Detect which cell encompasses the target text, then output its (X, Y) center coordinate. 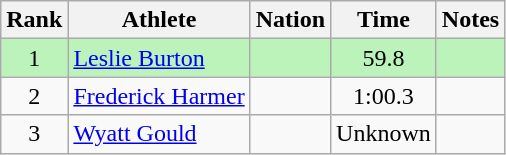
Athlete (159, 20)
Nation (290, 20)
Wyatt Gould (159, 134)
59.8 (384, 58)
Time (384, 20)
Leslie Burton (159, 58)
Notes (470, 20)
1:00.3 (384, 96)
Rank (34, 20)
Frederick Harmer (159, 96)
1 (34, 58)
3 (34, 134)
Unknown (384, 134)
2 (34, 96)
